Detect which cell encompasses the target text, then output its (X, Y) center coordinate. 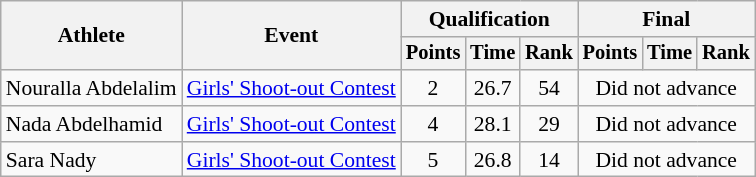
4 (433, 124)
54 (549, 88)
Athlete (92, 36)
Event (292, 36)
26.7 (492, 88)
Final (666, 19)
Nada Abdelhamid (92, 124)
2 (433, 88)
28.1 (492, 124)
Nouralla Abdelalim (92, 88)
29 (549, 124)
Qualification (490, 19)
